Return [x, y] of the center of cell containing provided text 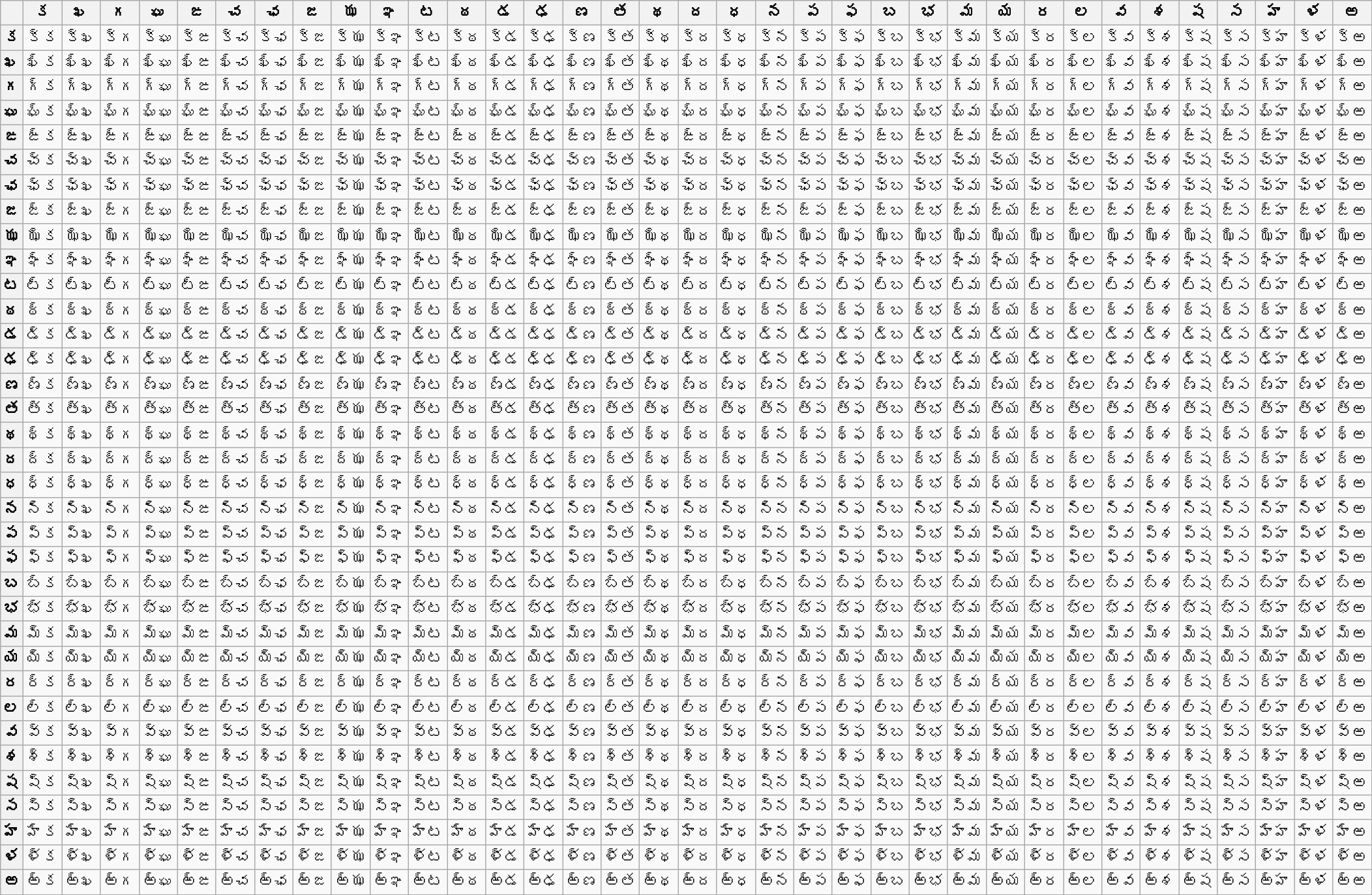
ఢ్త [621, 361]
ల్త [621, 708]
ధ్థ [659, 485]
ఘ్ఖ [81, 112]
ఞ్ప [813, 261]
క్స [1236, 38]
స్ద [698, 808]
ఙ్క [43, 137]
స్థ [659, 808]
ఫ్ధ [736, 559]
య్య [1006, 658]
హ్ప [813, 832]
ఖ్ఛ [274, 63]
ఢ్జ [312, 361]
ఱ్య [1006, 882]
శ్ఞ [389, 758]
న్బ [889, 509]
థ్క [43, 435]
య్ప [813, 658]
క్ఠ [467, 38]
ఛ్థ [659, 187]
గ్శ [1159, 87]
ఠ్శ [1159, 311]
స్చ [235, 808]
య్ఠ [467, 658]
ఖ్ఘ [158, 63]
ల్చ [235, 708]
ద్బ [889, 460]
ఙ్ధ [736, 137]
జ్భ [929, 211]
శ్డ [505, 758]
ఞ్ష [1199, 261]
ర్ఘ [158, 683]
ఫ్త [621, 559]
ఝ్ర [1043, 236]
భ్హ [1275, 609]
ఠ్మ [966, 311]
ఖ్ధ [736, 63]
జ్త [621, 211]
ద్ణ [582, 460]
గ్య [1006, 87]
త్ఱ [1352, 410]
న్ఠ [467, 509]
ర్ర [1043, 683]
థ్ఱ [1352, 435]
ప్ఞ [389, 534]
ల్ఱ [1352, 708]
ఱ్ణ [582, 882]
ఢ్ఘ [158, 361]
డ్ర [1043, 336]
ష్వ [1122, 783]
ణ్హ [1275, 386]
ణ్ఙ [197, 386]
ఢ్ఖ [81, 361]
భ్ఙ [197, 609]
త్ణ [582, 410]
భ్ఢ [544, 609]
ఱ్ఫ [852, 882]
హ్ర [1043, 832]
ణ్క [43, 386]
ష్ల [1082, 783]
ష్న [775, 783]
న్ధ [736, 509]
జ్ష [1199, 211]
ఘ్య [1006, 112]
ళ్మ [966, 857]
ఢ్ఙ [197, 361]
ఞ్హ [1275, 261]
భ్మ [966, 609]
త్ఞ [389, 410]
భ్క [43, 609]
ఱ్భ [929, 882]
ర్ఞ [389, 683]
వ్స [1236, 733]
య్ఛ [274, 658]
ర్స [1236, 683]
ఛ్గ [120, 187]
ఢ్ష [1199, 361]
స్ణ [582, 808]
క్ప [813, 38]
ర్చ [235, 683]
స్డ [505, 808]
ఢ్డ [505, 361]
ఙ్ణ [582, 137]
ఖ్ఙ [197, 63]
ళ్ద [698, 857]
ప్ఙ [197, 534]
ఙ్ట [428, 137]
ష్జ [312, 783]
న్ప [813, 509]
హ్వ [1122, 832]
ఝ్ట [428, 236]
ధ్డ [505, 485]
ఞ్థ [659, 261]
భ్ఱ [1352, 609]
డ్గ [120, 336]
ట్య [1006, 286]
చ్వ [1122, 162]
త్ఘ [158, 410]
బ్ఖ [81, 584]
ఠ్ఠ [467, 311]
ర్ట [428, 683]
ర్ఙ [197, 683]
ఢ్ఠ [467, 361]
ద్ర [1043, 460]
ఘ్ఱ [1352, 112]
య్ద [698, 658]
భ్ఠ [467, 609]
ర్ప [813, 683]
ఫ్ష [1199, 559]
బ్ఞ [389, 584]
థ్ఙ [197, 435]
మ్ట [428, 633]
ద్ధ [736, 460]
ఞ్ఞ [389, 261]
ఘ్మ [966, 112]
ష్ఫ [852, 783]
ణ్జ [312, 386]
డ్ల [1082, 336]
హ్ఢ [544, 832]
ప్ప [813, 534]
ట్ళ [1313, 286]
థ్త [621, 435]
ల్ష [1199, 708]
ఛ్ఱ [1352, 187]
ఘ్ఙ [197, 112]
ఙ్ర [1043, 137]
ణ్ఝ [351, 386]
ధ్య [1006, 485]
ఝ్ఘ [158, 236]
ఱ్ఠ [467, 882]
ర్మ [966, 683]
జ్గ [120, 211]
డ్ళ [1313, 336]
ఱ్ర [1043, 882]
ఖ్ట [428, 63]
ఖ్ష [1199, 63]
ఫ్ఠ [467, 559]
ఘ్ఫ [852, 112]
య్ఖ [81, 658]
ర్జ [312, 683]
ల్ఖ [81, 708]
న్ఫ [852, 509]
బ్బ [889, 584]
ఢ్ఛ [274, 361]
హ్మ [966, 832]
ఛ్ఢ [544, 187]
ష్క [43, 783]
హ్డ [505, 832]
చ్ణ [582, 162]
భ్ఛ [274, 609]
ళ్య [1006, 857]
ల్ల [1082, 708]
ర్క [43, 683]
బ్ఠ [467, 584]
ప్థ [659, 534]
ణ్ప [813, 386]
ప్ఘ [158, 534]
హ్ళ [1313, 832]
గ్ప [813, 87]
ణ్ఠ [467, 386]
వ్శ [1159, 733]
క్ళ [1313, 38]
క్ఘ [158, 38]
ర్గ [120, 683]
ద్మ [966, 460]
ళ్వ [1122, 857]
హ్ఝ [351, 832]
ఞ్శ [1159, 261]
జ్ఙ [197, 211]
బ్ఫ [852, 584]
ష్ప [813, 783]
ల్బ [889, 708]
హ్ఘ [158, 832]
గ్ష [1199, 87]
ట్ఱ [1352, 286]
బ్ఱ [1352, 584]
త్ఫ [852, 410]
ఞ్మ [966, 261]
డ్భ [929, 336]
ఘ్డ [505, 112]
య్భ [929, 658]
ష్గ [120, 783]
న్త [621, 509]
ఛ్జ [312, 187]
ఘ్ట [428, 112]
థ్ళ [1313, 435]
ఙ్జ [312, 137]
ణ్బ [889, 386]
ద్ప [813, 460]
మ్స [1236, 633]
డ్శ [1159, 336]
ఠ్ఛ [274, 311]
గ్ఫ [852, 87]
భ్డ [505, 609]
ర్ఠ [467, 683]
మ్క [43, 633]
వ్చ [235, 733]
ద్వ [1122, 460]
య్ఙ [197, 658]
మ్ప [813, 633]
థ్ష [1199, 435]
మ్ధ [736, 633]
ళ్శ [1159, 857]
ఝ్ఱ [1352, 236]
ఫ్ప [813, 559]
ట్ఖ [81, 286]
ఫ్ట [428, 559]
ణ్శ [1159, 386]
హ్థ [659, 832]
క్ష [1199, 38]
ఫ్జ [312, 559]
ఝ్క [43, 236]
ఙ్బ [889, 137]
స్ష [1199, 808]
య్ఞ [389, 658]
డ్బ [889, 336]
హ్బ [889, 832]
ఙ్శ [1159, 137]
ఛ్ఖ [81, 187]
గ్త [621, 87]
య్థ [659, 658]
ట్క [43, 286]
హ్స [1236, 832]
వ్ఫ [852, 733]
ప్ష [1199, 534]
బ్జ [312, 584]
వ్ష [1199, 733]
ఝ్వ [1122, 236]
క్ల [1082, 38]
ఖ్బ [889, 63]
ల్వ [1122, 708]
చ్స [1236, 162]
భ్స [1236, 609]
జ్న [775, 211]
ఖ్ఠ [467, 63]
ష్ర [1043, 783]
ఖ్గ [120, 63]
స్బ [889, 808]
ఛ్స [1236, 187]
డ్క [43, 336]
థ్ప [813, 435]
చ్ఱ [1352, 162]
ల్ర [1043, 708]
ఠ్న [775, 311]
థ్ఢ [544, 435]
హ్ఖ [81, 832]
త్ఖ [81, 410]
శ్భ [929, 758]
బ్ట [428, 584]
శ్ద [698, 758]
ఘ్గ [120, 112]
ఙ్ఱ [1352, 137]
ఙ్ఙ [197, 137]
ఫ్క [43, 559]
ఝ్ష [1199, 236]
త్ద [698, 410]
ఢ్థ [659, 361]
క్ఙ [197, 38]
ఠ్థ [659, 311]
త్ధ [736, 410]
ధ్ట [428, 485]
గ్ధ [736, 87]
బ్ర [1043, 584]
ష్ద [698, 783]
ఫ్ఫ [852, 559]
ఫ్శ [1159, 559]
ఫ్మ [966, 559]
ఢ్వ [1122, 361]
జ్వ [1122, 211]
ఖ్క [43, 63]
భ్ధ [736, 609]
ఘ్ళ [1313, 112]
జ్ఞ [389, 211]
వ్ధ [736, 733]
ప్ఢ [544, 534]
ధ్ఖ [81, 485]
ష్య [1006, 783]
ఱ్గ [120, 882]
స్ట [428, 808]
స్ఠ [467, 808]
జ్ధ [736, 211]
బ్ణ [582, 584]
ట్ఫ [852, 286]
ఠ్ళ [1313, 311]
ద్త [621, 460]
ప్ఫ [852, 534]
స్ఛ [274, 808]
ఛ్క [43, 187]
ఱ్చ [235, 882]
వ్ఘ [158, 733]
డ్ఖ [81, 336]
ఖ్డ [505, 63]
ణ్ళ [1313, 386]
ద్ళ [1313, 460]
ధ్ఛ [274, 485]
ఝ్ఙ [197, 236]
గ్మ [966, 87]
ధ్ఠ [467, 485]
జ్ఫ [852, 211]
భ్ట [428, 609]
మ్ఞ [389, 633]
భ్ఫ [852, 609]
ఘ్చ [235, 112]
త్శ [1159, 410]
క్గ [120, 38]
హ్ధ [736, 832]
గ్బ [889, 87]
ఢ్స [1236, 361]
హ్ఞ [389, 832]
ప్స [1236, 534]
ట్ఙ [197, 286]
ణ్ద [698, 386]
ణ్ఞ [389, 386]
ప్శ [1159, 534]
ఛ్శ [1159, 187]
ప్త [621, 534]
ఠ్స [1236, 311]
ఫ్ఙ [197, 559]
ణ్ఘ [158, 386]
ఛ్ద [698, 187]
ల్ఞ [389, 708]
ఘ్వ [1122, 112]
శ్గ [120, 758]
క్వ [1122, 38]
ష్బ [889, 783]
త్న [775, 410]
క్థ [659, 38]
ఫ్గ [120, 559]
శ్మ [966, 758]
ర్ఫ [852, 683]
ఱ్ఙ [197, 882]
ప్జ [312, 534]
ప్ద [698, 534]
న్థ [659, 509]
ఝ్జ [312, 236]
గ్హ [1275, 87]
ఝ్ఝ [351, 236]
ధ్ఢ [544, 485]
జ్ఘ [158, 211]
ద్ట [428, 460]
ద్ఫ [852, 460]
శ్జ [312, 758]
ష్హ [1275, 783]
ధ్ప [813, 485]
క్మ [966, 38]
ర్ష [1199, 683]
థ్వ [1122, 435]
న్శ [1159, 509]
ణ్ట [428, 386]
ద్ఞ [389, 460]
ధ్స [1236, 485]
ళ్ఞ [389, 857]
చ్న [775, 162]
థ్మ [966, 435]
ఢ్గ [120, 361]
ఫ్స [1236, 559]
ఠ్జ [312, 311]
శ్స [1236, 758]
ఛ్వ [1122, 187]
య్ఫ [852, 658]
ప్క [43, 534]
శ్న [775, 758]
ఢ్ళ [1313, 361]
డ్ప [813, 336]
వ్ఖ [81, 733]
హ్హ [1275, 832]
ట్న [775, 286]
య్హ [1275, 658]
ల్ఝ [351, 708]
ఙ్ప [813, 137]
స్య [1006, 808]
ళ్స [1236, 857]
న్మ [966, 509]
స్ఢ [544, 808]
ఝ్ధ [736, 236]
ఱ్ళ [1313, 882]
ఫ్ణ [582, 559]
ఖ్ఫ [852, 63]
ఠ్ఝ [351, 311]
ఝ్న [775, 236]
గ్ఱ [1352, 87]
ట్ల [1082, 286]
జ్ఖ [81, 211]
ఝ్థ [659, 236]
డ్హ [1275, 336]
వ్య [1006, 733]
ఛ్న [775, 187]
ఖ్ణ [582, 63]
ధ్మ [966, 485]
ఛ్భ [929, 187]
ధ్ఞ [389, 485]
ఛ్ఠ [467, 187]
క్భ [929, 38]
ఝ్ఠ [467, 236]
మ్ఢ [544, 633]
ఠ్ప [813, 311]
జ్ణ [582, 211]
ర్వ [1122, 683]
ష్త [621, 783]
ఙ్త [621, 137]
ద్ఱ [1352, 460]
మ్ఙ [197, 633]
ఞ్ద [698, 261]
క్శ [1159, 38]
ఝ్చ [235, 236]
చ్ట [428, 162]
ఖ్ల [1082, 63]
ధ్ల [1082, 485]
ఱ్ఝ [351, 882]
య్బ [889, 658]
స్హ [1275, 808]
వ్ఞ [389, 733]
జ్ల [1082, 211]
త్క [43, 410]
వ్డ [505, 733]
ధ్జ [312, 485]
బ్ళ [1313, 584]
ధ్త [621, 485]
మ్భ [929, 633]
త్థ [659, 410]
భ్శ [1159, 609]
ర్ల [1082, 683]
ట్వ [1122, 286]
భ్భ [929, 609]
ఱ్స [1236, 882]
ఖ్ఖ [81, 63]
న్ఙ [197, 509]
మ్చ [235, 633]
ట్ధ [736, 286]
థ్భ [929, 435]
ధ్ఙ [197, 485]
క్బ [889, 38]
వ్ళ [1313, 733]
థ్బ [889, 435]
వ్న [775, 733]
డ్డ [505, 336]
వ్గ [120, 733]
చ్క [43, 162]
డ్ధ [736, 336]
ల్భ [929, 708]
ళ్త [621, 857]
ష్ణ [582, 783]
ళ్థ [659, 857]
బ్భ [929, 584]
ఘ్క [43, 112]
ఝ్మ [966, 236]
ఝ్ఖ [81, 236]
ఞ్ట [428, 261]
వ్బ [889, 733]
ణ్ఖ [81, 386]
వ్ఠ [467, 733]
మ్ల [1082, 633]
ధ్ష [1199, 485]
ద్ఛ [274, 460]
ఱ్త [621, 882]
స్ప [813, 808]
ధ్ద [698, 485]
థ్ఞ [389, 435]
ధ్న [775, 485]
య్త [621, 658]
ర్శ [1159, 683]
చ్ఖ [81, 162]
ఛ్ణ [582, 187]
బ్ష [1199, 584]
జ్బ [889, 211]
శ్ష [1199, 758]
ప్హ [1275, 534]
ష్ఠ [467, 783]
వ్క [43, 733]
న్ఢ [544, 509]
చ్ఠ [467, 162]
శ్ఢ [544, 758]
ద్డ [505, 460]
మ్త [621, 633]
భ్ఖ [81, 609]
న్హ [1275, 509]
గ్గ [120, 87]
ట్ణ [582, 286]
ఠ్వ [1122, 311]
ఱ్జ [312, 882]
ర్థ [659, 683]
ప్ళ [1313, 534]
ఙ్థ [659, 137]
ఛ్ఙ [197, 187]
డ్ష [1199, 336]
ఖ్మ [966, 63]
స్ధ [736, 808]
మ్ళ [1313, 633]
భ్వ [1122, 609]
వ్ఛ [274, 733]
ఝ్ఞ [389, 236]
క్ఞ [389, 38]
న్ఘ [158, 509]
ఙ్ల [1082, 137]
ఢ్ధ [736, 361]
థ్చ [235, 435]
త్ప [813, 410]
జ్థ [659, 211]
ఝ్ఫ [852, 236]
గ్ల [1082, 87]
ఘ్జ [312, 112]
గ్ఢ [544, 87]
ఙ్చ [235, 137]
ల్ఠ [467, 708]
మ్ఛ [274, 633]
చ్హ [1275, 162]
చ్థ [659, 162]
జ్ప [813, 211]
ప్వ [1122, 534]
ద్ద [698, 460]
ట్ద [698, 286]
క్ద [698, 38]
చ్ప [813, 162]
ష్ఢ [544, 783]
హ్ష [1199, 832]
ఫ్ళ [1313, 559]
ఢ్చ [235, 361]
ణ్ష [1199, 386]
ధ్భ [929, 485]
థ్ట [428, 435]
డ్ఱ [1352, 336]
ఖ్ద [698, 63]
య్చ [235, 658]
న్ష [1199, 509]
ఢ్ఢ [544, 361]
ర్ఝ [351, 683]
వ్ఝ [351, 733]
భ్న [775, 609]
ఛ్ళ [1313, 187]
థ్ఝ [351, 435]
ప్మ [966, 534]
డ్మ [966, 336]
మ్ఖ [81, 633]
ఞ్చ [235, 261]
ఛ్ధ [736, 187]
చ్ఛ [274, 162]
ళ్జ [312, 857]
క్ఛ [274, 38]
ఢ్ల [1082, 361]
ట్శ [1159, 286]
వ్ట [428, 733]
గ్ణ [582, 87]
ఛ్చ [235, 187]
ఢ్బ [889, 361]
ఞ్ఠ [467, 261]
న్స [1236, 509]
ఞ్ర [1043, 261]
ఠ్ధ [736, 311]
గ్వ [1122, 87]
ణ్గ [120, 386]
గ్ఛ [274, 87]
య్గ [120, 658]
ఙ్హ [1275, 137]
ఞ్క [43, 261]
హ్క [43, 832]
ఫ్ఝ [351, 559]
జ్ట [428, 211]
జ్స [1236, 211]
ఖ్ఞ [389, 63]
ఛ్మ [966, 187]
ఙ్ఢ [544, 137]
వ్మ [966, 733]
న్ఖ [81, 509]
థ్థ [659, 435]
ట్ఝ [351, 286]
ఞ్ఢ [544, 261]
భ్య [1006, 609]
ఱ్ఘ [158, 882]
ఠ్ఫ [852, 311]
న్ణ [582, 509]
క్డ [505, 38]
ఞ్న [775, 261]
న్వ [1122, 509]
ఖ్చ [235, 63]
ణ్ఢ [544, 386]
బ్ఘ [158, 584]
డ్జ [312, 336]
ఘ్శ [1159, 112]
ఙ్ఖ [81, 137]
థ్ణ [582, 435]
హ్ఛ [274, 832]
ఱ్ఞ [389, 882]
య్ఘ [158, 658]
త్డ [505, 410]
ప్న [775, 534]
ళ్క [43, 857]
న్చ [235, 509]
హ్గ [120, 832]
ఫ్ల [1082, 559]
ళ్ప [813, 857]
వ్హ [1275, 733]
ర్డ [505, 683]
త్గ [120, 410]
ఢ్ఞ [389, 361]
జ్ఢ [544, 211]
ణ్డ [505, 386]
ఝ్ద [698, 236]
చ్మ [966, 162]
థ్ఠ [467, 435]
థ్స [1236, 435]
ష్ఞ [389, 783]
ఱ్థ [659, 882]
ఢ్ప [813, 361]
ళ్న [775, 857]
ఛ్త [621, 187]
ఖ్ఱ [1352, 63]
ఙ్ఫ [852, 137]
ఘ్ఢ [544, 112]
మ్థ [659, 633]
న్య [1006, 509]
ఱ్హ [1275, 882]
చ్య [1006, 162]
ఙ్ఠ [467, 137]
ఞ్స [1236, 261]
క్త [621, 38]
న్గ [120, 509]
ణ్ల [1082, 386]
బ్ధ [736, 584]
ళ్ఠ [467, 857]
వ్భ [929, 733]
ఝ్ళ [1313, 236]
ఞ్ఛ [274, 261]
ఘ్భ [929, 112]
ర్త [621, 683]
ఱ్ల [1082, 882]
చ్శ [1159, 162]
థ్గ [120, 435]
గ్ఠ [467, 87]
య్ష [1199, 658]
ఫ్ఱ [1352, 559]
ట్డ [505, 286]
గ్ఘ [158, 87]
ఘ్ల [1082, 112]
ఫ్ర [1043, 559]
ఛ్ప [813, 187]
స్ళ [1313, 808]
త్స [1236, 410]
ద్భ [929, 460]
స్స [1236, 808]
ఘ్త [621, 112]
ష్భ [929, 783]
ఠ్ష [1199, 311]
క్క [43, 38]
బ్ఝ [351, 584]
ట్ష [1199, 286]
ష్ధ [736, 783]
చ్ళ [1313, 162]
క్ధ [736, 38]
ఛ్ర [1043, 187]
ద్జ [312, 460]
ఫ్బ [889, 559]
ఢ్శ [1159, 361]
న్ళ [1313, 509]
వ్వ [1122, 733]
శ్ళ [1313, 758]
ఛ్ఝ [351, 187]
ఙ్న [775, 137]
స్గ [120, 808]
థ్య [1006, 435]
క్న [775, 38]
బ్స [1236, 584]
ష్స [1236, 783]
ద్థ [659, 460]
బ్హ [1275, 584]
ఘ్థ [659, 112]
క్ఖ [81, 38]
త్ఠ [467, 410]
త్య [1006, 410]
ఢ్న [775, 361]
ళ్హ [1275, 857]
ఝ్ఛ [274, 236]
ఝ్య [1006, 236]
ల్ట [428, 708]
బ్ఛ [274, 584]
ఖ్ర [1043, 63]
ఠ్య [1006, 311]
ట్భ [929, 286]
శ్య [1006, 758]
స్జ [312, 808]
ఱ్ద [698, 882]
శ్ధ [736, 758]
ఛ్ల [1082, 187]
ఠ్ఱ [1352, 311]
హ్శ [1159, 832]
త్ల [1082, 410]
డ్ఞ [389, 336]
మ్హ [1275, 633]
గ్ఝ [351, 87]
ణ్థ [659, 386]
ళ్ధ [736, 857]
ధ్ఝ [351, 485]
ధ్హ [1275, 485]
ఞ్జ [312, 261]
య్మ [966, 658]
ళ్ట [428, 857]
ఫ్హ [1275, 559]
ఞ్ఙ [197, 261]
ణ్వ [1122, 386]
క్చ [235, 38]
ల్మ [966, 708]
ఙ్ఞ [389, 137]
య్ర [1043, 658]
ఠ్చ [235, 311]
బ్న [775, 584]
భ్ఘ [158, 609]
ణ్ఛ [274, 386]
థ్ధ [736, 435]
స్భ [929, 808]
ట్ట [428, 286]
థ్న [775, 435]
ళ్చ [235, 857]
ణ్మ [966, 386]
ఖ్హ [1275, 63]
ప్డ [505, 534]
ల్ణ [582, 708]
చ్గ [120, 162]
క్ఢ [544, 38]
ధ్ర [1043, 485]
ఛ్ష [1199, 187]
ర్ఖ [81, 683]
ట్ఢ [544, 286]
ఝ్బ [889, 236]
బ్గ [120, 584]
ద్ఖ [81, 460]
ఖ్త [621, 63]
ర్ధ [736, 683]
వ్థ [659, 733]
ప్ఖ [81, 534]
వ్ద [698, 733]
డ్ట [428, 336]
ఛ్హ [1275, 187]
శ్ఙ [197, 758]
స్త [621, 808]
ఙ్భ [929, 137]
ఘ్బ [889, 112]
శ్ఖ [81, 758]
ప్ధ [736, 534]
న్ద [698, 509]
ద్చ [235, 460]
ర్భ [929, 683]
స్శ [1159, 808]
స్ఫ [852, 808]
ఝ్ప [813, 236]
స్ఞ [389, 808]
ఱ్ట [428, 882]
ష్డ [505, 783]
త్భ [929, 410]
ట్ర [1043, 286]
ట్గ [120, 286]
త్హ [1275, 410]
స్ఘ [158, 808]
క్ఝ [351, 38]
త్ష [1199, 410]
బ్థ [659, 584]
ఙ్ష [1199, 137]
ఘ్హ [1275, 112]
ద్య [1006, 460]
య్ళ [1313, 658]
య్డ [505, 658]
ఫ్ఞ [389, 559]
డ్ఠ [467, 336]
మ్ర [1043, 633]
ణ్త [621, 386]
శ్ఛ [274, 758]
హ్ణ [582, 832]
ఖ్స [1236, 63]
స్ఱ [1352, 808]
ల్ద [698, 708]
య్స [1236, 658]
ద్ఙ [197, 460]
త్ట [428, 410]
ఝ్భ [929, 236]
డ్చ [235, 336]
బ్క [43, 584]
భ్ఞ [389, 609]
స్ల [1082, 808]
ట్బ [889, 286]
ఱ్ఱ [1352, 882]
శ్ణ [582, 758]
ఝ్స [1236, 236]
న్ఞ [389, 509]
బ్డ [505, 584]
ర్ణ [582, 683]
డ్ఝ [351, 336]
వ్ల [1082, 733]
ఠ్ద [698, 311]
జ్శ [1159, 211]
చ్ఢ [544, 162]
ధ్ఫ [852, 485]
ఞ్ధ [736, 261]
ఱ్ఛ [274, 882]
ఠ్ఙ [197, 311]
క్ర [1043, 38]
హ్ద [698, 832]
ఖ్ళ [1313, 63]
చ్ష [1199, 162]
డ్ద [698, 336]
ష్ట [428, 783]
భ్ర [1043, 609]
ఙ్ఝ [351, 137]
ఖ్ఝ [351, 63]
చ్డ [505, 162]
ఝ్హ [1275, 236]
ట్థ [659, 286]
గ్ళ [1313, 87]
జ్ఱ [1352, 211]
ఙ్ళ [1313, 137]
ట్ఞ [389, 286]
ధ్ణ [582, 485]
ద్ఠ [467, 460]
మ్య [1006, 633]
శ్ట [428, 758]
డ్ఘ [158, 336]
ఙ్ఘ [158, 137]
డ్ఫ [852, 336]
బ్ద [698, 584]
థ్ఛ [274, 435]
మ్జ [312, 633]
ఙ్డ [505, 137]
శ్థ [659, 758]
శ్ల [1082, 758]
గ్ట [428, 87]
భ్గ [120, 609]
వ్ణ [582, 733]
స్ర [1043, 808]
ల్ఫ [852, 708]
ఠ్త [621, 311]
య్క [43, 658]
న్ర [1043, 509]
హ్ఫ [852, 832]
ఠ్ఢ [544, 311]
ళ్ణ [582, 857]
ప్గ [120, 534]
ల్హ [1275, 708]
ఖ్జ [312, 63]
ష్ఙ [197, 783]
ఠ్ర [1043, 311]
త్చ [235, 410]
ద్శ [1159, 460]
ల్ఙ [197, 708]
ల్య [1006, 708]
ణ్చ [235, 386]
ళ్గ [120, 857]
ష్థ [659, 783]
గ్న [775, 87]
మ్ద [698, 633]
థ్ఫ [852, 435]
చ్చ [235, 162]
ట్జ [312, 286]
ఙ్స [1236, 137]
ప్ఝ [351, 534]
ష్చ [235, 783]
శ్ఝ [351, 758]
ప్భ [929, 534]
మ్ఝ [351, 633]
ణ్న [775, 386]
ఫ్న [775, 559]
భ్ఝ [351, 609]
ప్య [1006, 534]
ణ్స [1236, 386]
భ్ల [1082, 609]
బ్ఙ [197, 584]
మ్న [775, 633]
ల్గ [120, 708]
మ్ష [1199, 633]
స్ఙ [197, 808]
క్ణ [582, 38]
ఛ్ఘ [158, 187]
ధ్చ [235, 485]
భ్బ [889, 609]
ఘ్ణ [582, 112]
శ్ఠ [467, 758]
ప్ఛ [274, 534]
జ్ఛ [274, 211]
ఛ్ట [428, 187]
ఢ్ఫ [852, 361]
ఖ్ప [813, 63]
బ్ప [813, 584]
త్త [621, 410]
య్ఝ [351, 658]
ష్ఱ [1352, 783]
య్ఱ [1352, 658]
ర్ఛ [274, 683]
ఞ్ణ [582, 261]
ణ్ణ [582, 386]
జ్ద [698, 211]
ప్ఱ [1352, 534]
జ్జ [312, 211]
ల్ప [813, 708]
ధ్వ [1122, 485]
బ్ల [1082, 584]
ఘ్ఛ [274, 112]
భ్చ [235, 609]
ఫ్ఛ [274, 559]
ధ్బ [889, 485]
ద్ష [1199, 460]
ళ్ఘ [158, 857]
ద్హ [1275, 460]
ఘ్ఝ [351, 112]
జ్య [1006, 211]
స్క [43, 808]
ధ్క [43, 485]
ఫ్య [1006, 559]
ఢ్మ [966, 361]
త్వ [1122, 410]
ఘ్ష [1199, 112]
త్ఝ [351, 410]
ళ్ఖ [81, 857]
ఛ్బ [889, 187]
క్ఫ [852, 38]
న్ఝ [351, 509]
శ్ఫ [852, 758]
య్వ [1122, 658]
ల్ఛ [274, 708]
ళ్ఝ [351, 857]
ల్స [1236, 708]
క్జ [312, 38]
క్య [1006, 38]
వ్ఙ [197, 733]
ష్ఘ [158, 783]
ఠ్గ [120, 311]
ళ్ర [1043, 857]
ఱ్డ [505, 882]
ల్ధ [736, 708]
ష్ఛ [274, 783]
ఱ్న [775, 882]
ఫ్ద [698, 559]
బ్త [621, 584]
ళ్ల [1082, 857]
య్శ [1159, 658]
ర్ద [698, 683]
ఠ్క [43, 311]
ఖ్థ [659, 63]
ఞ్ళ [1313, 261]
ద్స [1236, 460]
డ్ఛ [274, 336]
య్జ [312, 658]
శ్బ [889, 758]
ల్శ [1159, 708]
ట్త [621, 286]
ఘ్ఠ [467, 112]
న్ల [1082, 509]
ఠ్ల [1082, 311]
ఖ్య [1006, 63]
త్ఙ [197, 410]
స్ఝ [351, 808]
వ్జ [312, 733]
ఘ్ప [813, 112]
హ్జ [312, 832]
ఛ్డ [505, 187]
న్జ [312, 509]
ఝ్త [621, 236]
ఠ్ఘ [158, 311]
ఠ్భ [929, 311]
ఢ్య [1006, 361]
థ్ఖ [81, 435]
డ్య [1006, 336]
ట్హ [1275, 286]
చ్ఫ [852, 162]
స్ఖ [81, 808]
థ్ల [1082, 435]
ఠ్ఞ [389, 311]
ళ్ళ [1313, 857]
ఱ్ప [813, 882]
చ్ఘ [158, 162]
భ్ణ [582, 609]
మ్గ [120, 633]
ణ్భ [929, 386]
త్ఛ [274, 410]
ఞ్బ [889, 261]
క్హ [1275, 38]
భ్ళ [1313, 609]
గ్ఞ [389, 87]
ఢ్హ [1275, 361]
ష్ఝ [351, 783]
ర్ళ [1313, 683]
ర్ఱ [1352, 683]
ల్న [775, 708]
ఱ్వ [1122, 882]
ప్ర [1043, 534]
ల్క [43, 708]
జ్ళ [1313, 211]
గ్డ [505, 87]
ళ్ఙ [197, 857]
ఖ్ఢ [544, 63]
థ్డ [505, 435]
గ్భ [929, 87]
య్ధ [736, 658]
ణ్ఫ [852, 386]
ట్ఘ [158, 286]
ఘ్ద [698, 112]
ద్న [775, 460]
హ్ఠ [467, 832]
ళ్బ [889, 857]
ఙ్వ [1122, 137]
చ్ఝ [351, 162]
ఫ్ఢ [544, 559]
ఖ్న [775, 63]
ర్ఢ [544, 683]
ఝ్గ [120, 236]
గ్స [1236, 87]
ఞ్ల [1082, 261]
న్భ [929, 509]
హ్త [621, 832]
హ్ఱ [1352, 832]
ఫ్భ [929, 559]
ఱ్ష [1199, 882]
ఱ్ధ [736, 882]
ళ్ఱ [1352, 857]
శ్హ [1275, 758]
డ్ఙ [197, 336]
ణ్ఱ [1352, 386]
ద్ఢ [544, 460]
జ్ఝ [351, 211]
ఢ్ఱ [1352, 361]
జ్క [43, 211]
త్మ [966, 410]
ఠ్హ [1275, 311]
గ్క [43, 87]
భ్ప [813, 609]
ద్గ [120, 460]
ధ్గ [120, 485]
చ్ఞ [389, 162]
ట్స [1236, 286]
ద్ఘ [158, 460]
ష్శ [1159, 783]
ల్డ [505, 708]
జ్ర [1043, 211]
ఠ్డ [505, 311]
త్జ [312, 410]
ఠ్ణ [582, 311]
ఙ్ఛ [274, 137]
ఙ్మ [966, 137]
ప్ట [428, 534]
ట్మ [966, 286]
ష్ళ [1313, 783]
థ్ర [1043, 435]
న్న [775, 509]
ప్ఠ [467, 534]
ఖ్భ [929, 63]
స్మ [966, 808]
ప్బ [889, 534]
థ్హ [1275, 435]
ఫ్ఘ [158, 559]
ఞ్ఫ [852, 261]
ఢ్క [43, 361]
ఝ్ల [1082, 236]
జ్హ [1275, 211]
బ్మ [966, 584]
మ్వ [1122, 633]
డ్ణ [582, 336]
ర్హ [1275, 683]
గ్ర [1043, 87]
మ్మ [966, 633]
జ్మ [966, 211]
బ్య [1006, 584]
ఞ్త [621, 261]
జ్చ [235, 211]
ట్ఛ [274, 286]
హ్న [775, 832]
మ్ఘ [158, 633]
ఞ్వ [1122, 261]
ర్య [1006, 683]
ఞ్ఱ [1352, 261]
మ్ఫ [852, 633]
ళ్ఢ [544, 857]
ఱ్ఢ [544, 882]
ళ్డ [505, 857]
న్ఱ [1352, 509]
డ్థ [659, 336]
భ్త [621, 609]
ఢ్ర [1043, 361]
ఢ్ఝ [351, 361]
ఱ్బ [889, 882]
త్ఢ [544, 410]
ఝ్ణ [582, 236]
శ్ఱ [1352, 758]
ఱ్ఖ [81, 882]
ష్మ [966, 783]
భ్ద [698, 609]
డ్ఢ [544, 336]
ఛ్ఞ [389, 187]
థ్ఘ [158, 435]
ఞ్భ [929, 261]
మ్ణ [582, 633]
ళ్ఫ [852, 857]
ఫ్చ [235, 559]
ధ్ఘ [158, 485]
భ్థ [659, 609]
న్క [43, 509]
ఠ్ఖ [81, 311]
హ్ఙ [197, 832]
ఱ్శ [1159, 882]
వ్ఱ [1352, 733]
య్ట [428, 658]
హ్ట [428, 832]
ఛ్ఛ [274, 187]
ఞ్ఖ [81, 261]
హ్చ [235, 832]
ఠ్బ [889, 311]
ట్ప [813, 286]
ఝ్డ [505, 236]
వ్ప [813, 733]
శ్శ [1159, 758]
ఫ్డ [505, 559]
ఘ్ధ [736, 112]
చ్ల [1082, 162]
ల్ళ [1313, 708]
చ్ధ [736, 162]
ష్ఖ [81, 783]
ఱ్క [43, 882]
చ్ద [698, 162]
డ్స [1236, 336]
మ్ఠ [467, 633]
ఠ్ట [428, 311]
ల్ఢ [544, 708]
శ్చ [235, 758]
ఝ్ఢ [544, 236]
శ్వ [1122, 758]
ఢ్భ [929, 361]
న్ఛ [274, 509]
హ్య [1006, 832]
త్ర [1043, 410]
థ్శ [1159, 435]
జ్డ [505, 211]
గ్ద [698, 87]
మ్ఱ [1352, 633]
ఝ్శ [1159, 236]
య్ల [1082, 658]
చ్ర [1043, 162]
ర్బ [889, 683]
వ్త [621, 733]
ధ్ళ [1313, 485]
ఞ్గ [120, 261]
భ్జ [312, 609]
జ్ఠ [467, 211]
ప్ణ [582, 534]
ఢ్ద [698, 361]
థ్ద [698, 435]
ఱ్మ [966, 882]
ణ్య [1006, 386]
గ్థ [659, 87]
ఘ్న [775, 112]
గ్ఖ [81, 87]
శ్త [621, 758]
చ్త [621, 162]
ళ్భ [929, 857]
బ్వ [1122, 584]
బ్ఢ [544, 584]
గ్చ [235, 87]
ళ్ఛ [274, 857]
ఖ్వ [1122, 63]
ట్ఠ [467, 286]
మ్బ [889, 633]
శ్ఘ [158, 758]
చ్బ [889, 162]
డ్త [621, 336]
క్ఱ [1352, 38]
ఞ్డ [505, 261]
శ్క [43, 758]
ద్ఝ [351, 460]
హ్భ [929, 832]
ళ్ష [1199, 857]
ఘ్ఘ [158, 112]
ద్ల [1082, 460]
ఙ్ద [698, 137]
చ్భ [929, 162]
ఛ్ఫ [852, 187]
త్ళ [1313, 410]
చ్ఙ [197, 162]
ఘ్స [1236, 112]
మ్డ [505, 633]
ఞ్ఝ [351, 261]
ఙ్య [1006, 137]
ఘ్ర [1043, 112]
ఘ్ఞ [389, 112]
ప్చ [235, 534]
ద్క [43, 460]
ధ్శ [1159, 485]
ట్చ [235, 286]
స్వ [1122, 808]
య్ణ [582, 658]
గ్జ [312, 87]
బ్శ [1159, 584]
ర్న [775, 683]
బ్చ [235, 584]
య్ఢ [544, 658]
ణ్ధ [736, 386]
శ్ర [1043, 758]
ఛ్య [1006, 187]
భ్ష [1199, 609]
త్బ [889, 410]
ఞ్ఘ [158, 261]
ఫ్వ [1122, 559]
ఖ్శ [1159, 63]
ప్ల [1082, 534]
ల్థ [659, 708]
ల్జ [312, 708]
ఫ్థ [659, 559]
న్డ [505, 509]
ణ్ర [1043, 386]
ధ్ధ [736, 485]
ఢ్ణ [582, 361]
డ్న [775, 336]
ష్ష [1199, 783]
వ్ర [1043, 733]
ఙ్గ [120, 137]
శ్ప [813, 758]
న్ట [428, 509]
ధ్ఱ [1352, 485]
వ్ఢ [544, 733]
య్న [775, 658]
హ్ల [1082, 832]
గ్ఙ [197, 87]
ఫ్ఖ [81, 559]
ఞ్య [1006, 261]
స్న [775, 808]
ల్ఘ [158, 708]
చ్జ [312, 162]
డ్వ [1122, 336]
థ్జ [312, 435]
మ్శ [1159, 633]
క్ట [428, 38]
ఢ్ట [428, 361]
